Pinpoint the cell where the given text exists, returning its (X, Y) midpoint coordinate. 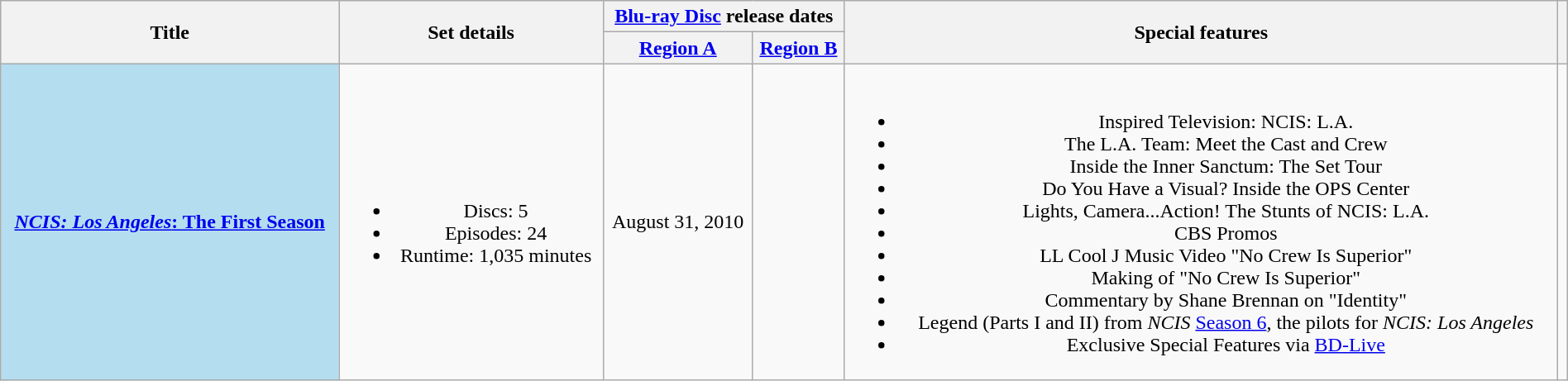
Set details (471, 32)
Title (170, 32)
Blu-ray Disc release dates (724, 17)
Region A (678, 48)
Discs: 5Episodes: 24Runtime: 1,035 minutes (471, 221)
Special features (1201, 32)
August 31, 2010 (678, 221)
Region B (799, 48)
NCIS: Los Angeles: The First Season (170, 221)
